Return (x, y) of the center of cell containing provided text 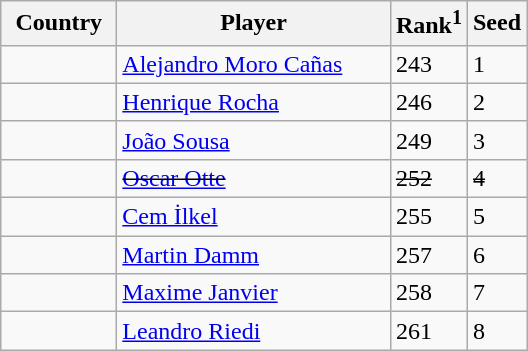
Seed (496, 24)
257 (428, 255)
4 (496, 178)
1 (496, 64)
Alejandro Moro Cañas (254, 64)
Oscar Otte (254, 178)
Martin Damm (254, 255)
João Sousa (254, 140)
258 (428, 293)
Cem İlkel (254, 217)
8 (496, 331)
252 (428, 178)
Country (59, 24)
6 (496, 255)
7 (496, 293)
255 (428, 217)
243 (428, 64)
246 (428, 102)
Leandro Riedi (254, 331)
Henrique Rocha (254, 102)
5 (496, 217)
Rank1 (428, 24)
Player (254, 24)
261 (428, 331)
2 (496, 102)
Maxime Janvier (254, 293)
249 (428, 140)
3 (496, 140)
